Determine the [X, Y] coordinate at the center of the cell enclosing the given text.  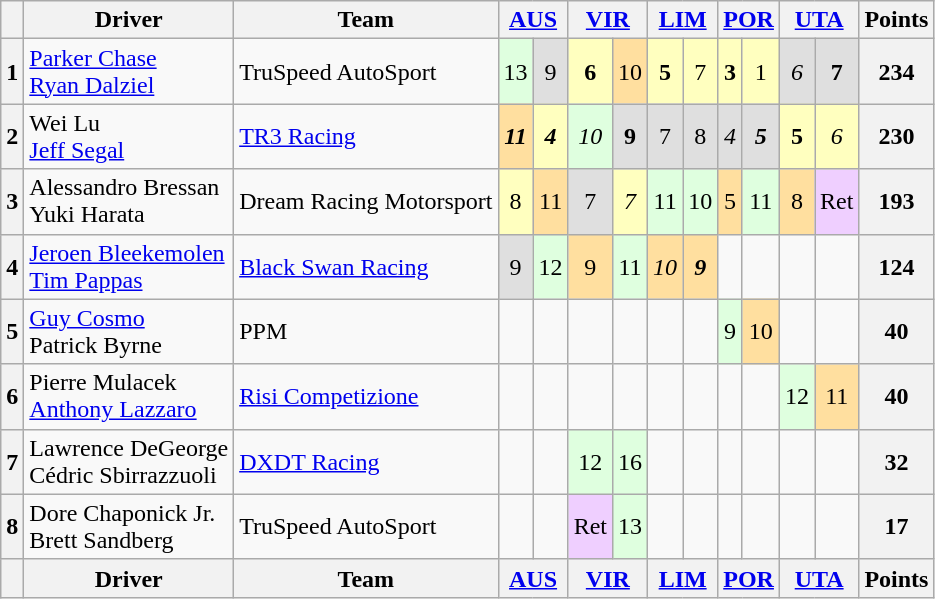
Dore Chaponick Jr. Brett Sandberg [129, 526]
230 [896, 136]
TR3 Racing [366, 136]
Alessandro Bressan Yuki Harata [129, 202]
Pierre Mulacek Anthony Lazzaro [129, 396]
DXDT Racing [366, 462]
234 [896, 72]
16 [630, 462]
32 [896, 462]
Dream Racing Motorsport [366, 202]
193 [896, 202]
Lawrence DeGeorge Cédric Sbirrazzuoli [129, 462]
Guy Cosmo Patrick Byrne [129, 332]
2 [12, 136]
124 [896, 266]
Parker Chase Ryan Dalziel [129, 72]
PPM [366, 332]
Black Swan Racing [366, 266]
17 [896, 526]
Wei Lu Jeff Segal [129, 136]
Risi Competizione [366, 396]
Jeroen Bleekemolen Tim Pappas [129, 266]
